Capture the cell that displays the provided text and extract its [x, y] central coordinate. 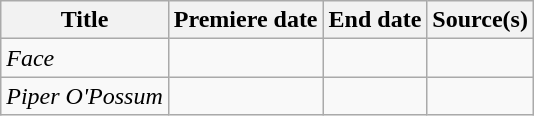
Title [85, 20]
Source(s) [480, 20]
Premiere date [246, 20]
Piper O'Possum [85, 96]
Face [85, 58]
End date [375, 20]
